From the cell containing the given text, extract its center point as (X, Y) coordinate. 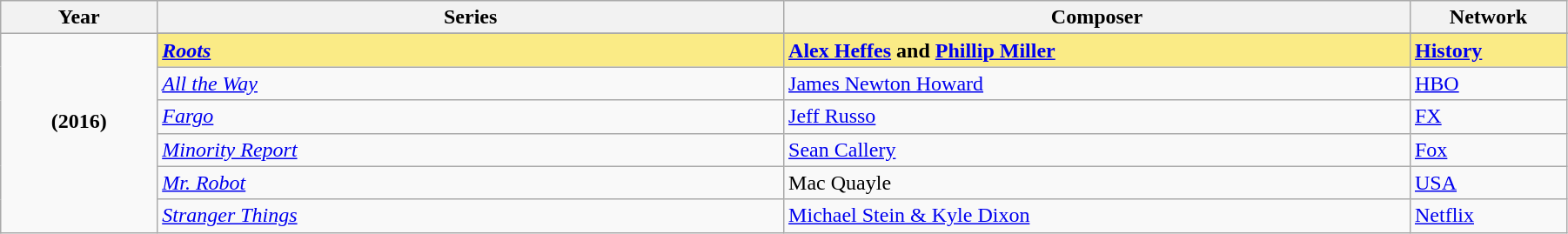
Fargo (471, 117)
Year (79, 17)
Sean Callery (1097, 150)
Minority Report (471, 150)
Stranger Things (471, 216)
HBO (1488, 84)
Mac Quayle (1097, 183)
Mr. Robot (471, 183)
Alex Heffes and Phillip Miller (1097, 50)
Michael Stein & Kyle Dixon (1097, 216)
Composer (1097, 17)
Netflix (1488, 216)
All the Way (471, 84)
Network (1488, 17)
USA (1488, 183)
FX (1488, 117)
History (1488, 50)
Roots (471, 50)
(2016) (79, 133)
Jeff Russo (1097, 117)
James Newton Howard (1097, 84)
Fox (1488, 150)
Series (471, 17)
